Capture the cell that displays the provided text and extract its (x, y) central coordinate. 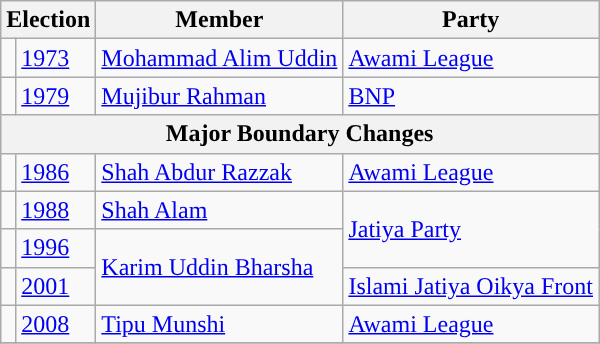
Election (48, 20)
2001 (56, 286)
Tipu Munshi (220, 324)
Major Boundary Changes (300, 134)
2008 (56, 324)
Karim Uddin Bharsha (220, 267)
Mohammad Alim Uddin (220, 58)
Mujibur Rahman (220, 96)
Shah Alam (220, 210)
Party (471, 20)
BNP (471, 96)
1973 (56, 58)
1979 (56, 96)
Islami Jatiya Oikya Front (471, 286)
1988 (56, 210)
Shah Abdur Razzak (220, 172)
1986 (56, 172)
Jatiya Party (471, 229)
Member (220, 20)
1996 (56, 248)
